Pinpoint the cell where the given text exists, returning its [X, Y] midpoint coordinate. 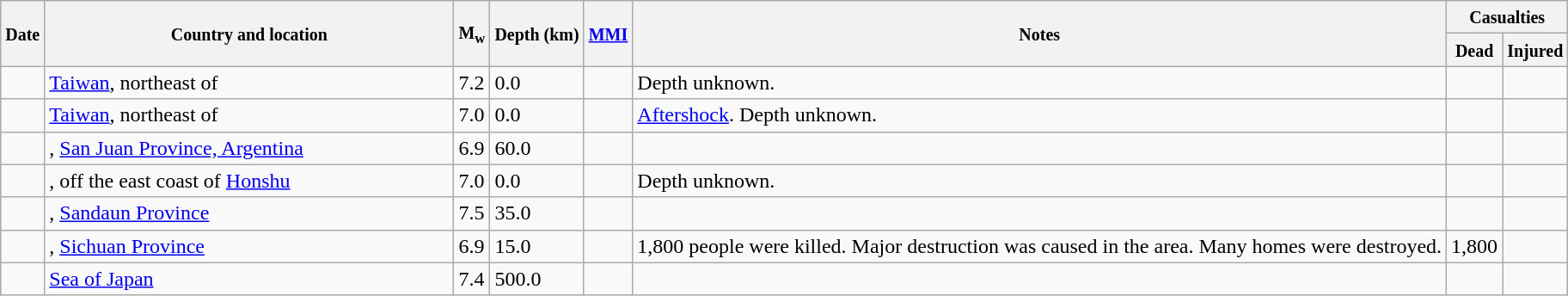
7.2 [472, 83]
60.0 [536, 148]
Notes [1040, 34]
Mw [472, 34]
500.0 [536, 279]
Aftershock. Depth unknown. [1040, 115]
7.5 [472, 213]
15.0 [536, 246]
MMI [609, 34]
, off the east coast of Honshu [249, 181]
35.0 [536, 213]
1,800 [1475, 246]
, Sichuan Province [249, 246]
Casualties [1508, 17]
Injured [1535, 50]
, San Juan Province, Argentina [249, 148]
Sea of Japan [249, 279]
1,800 people were killed. Major destruction was caused in the area. Many homes were destroyed. [1040, 246]
7.4 [472, 279]
Depth (km) [536, 34]
, Sandaun Province [249, 213]
Date [22, 34]
Country and location [249, 34]
Dead [1475, 50]
